For the text-containing cell, return its midpoint in [X, Y] coordinate format. 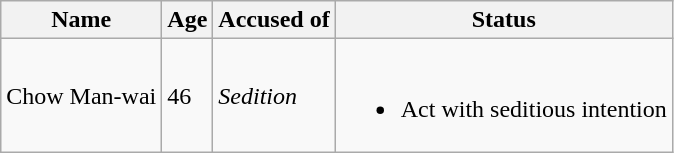
Chow Man-wai [82, 96]
Accused of [274, 20]
Age [188, 20]
Sedition [274, 96]
Status [504, 20]
Name [82, 20]
Act with seditious intention [504, 96]
46 [188, 96]
